Find where the given text appears and provide that cell's center as (x, y) coordinate. 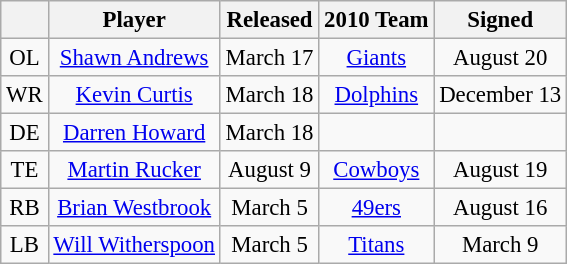
August 16 (500, 208)
Will Witherspoon (134, 245)
OL (24, 58)
Giants (376, 58)
WR (24, 95)
Kevin Curtis (134, 95)
March 9 (500, 245)
Signed (500, 20)
August 9 (270, 170)
Martin Rucker (134, 170)
Brian Westbrook (134, 208)
Dolphins (376, 95)
LB (24, 245)
49ers (376, 208)
August 20 (500, 58)
August 19 (500, 170)
December 13 (500, 95)
DE (24, 133)
RB (24, 208)
Cowboys (376, 170)
Released (270, 20)
Shawn Andrews (134, 58)
Player (134, 20)
Darren Howard (134, 133)
March 17 (270, 58)
TE (24, 170)
2010 Team (376, 20)
Titans (376, 245)
